Scan for the cell matching the given text and deliver its [X, Y] coordinate at center. 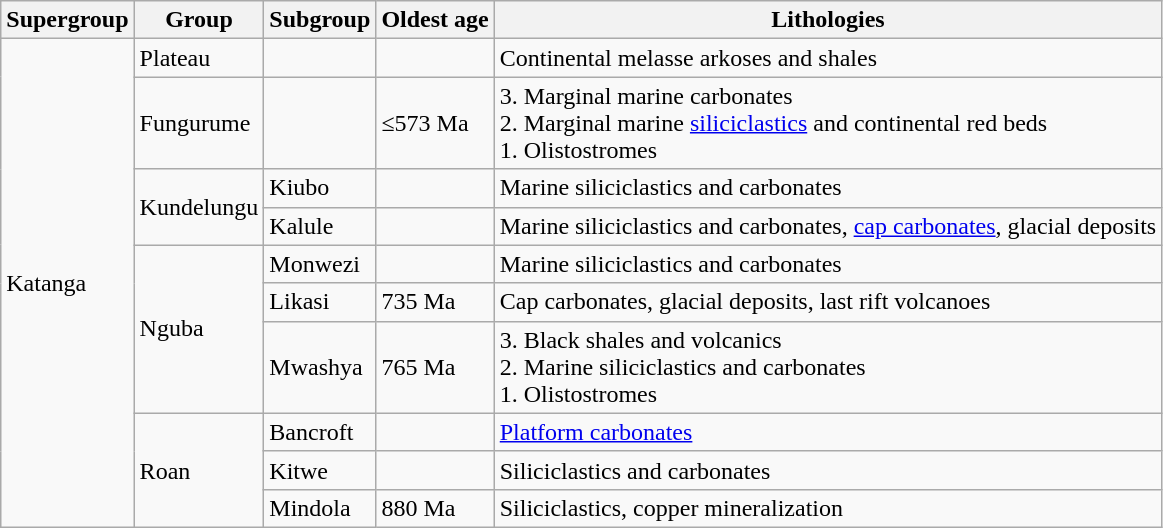
Bancroft [320, 432]
Kalule [320, 226]
Likasi [320, 302]
765 Ma [435, 367]
≤573 Ma [435, 123]
Siliciclastics and carbonates [828, 470]
Kiubo [320, 188]
735 Ma [435, 302]
Group [199, 20]
Continental melasse arkoses and shales [828, 58]
Mwashya [320, 367]
Siliciclastics, copper mineralization [828, 508]
Fungurume [199, 123]
Kundelungu [199, 207]
Katanga [68, 284]
Cap carbonates, glacial deposits, last rift volcanoes [828, 302]
880 Ma [435, 508]
Lithologies [828, 20]
Supergroup [68, 20]
Oldest age [435, 20]
Plateau [199, 58]
Nguba [199, 329]
Kitwe [320, 470]
Subgroup [320, 20]
Platform carbonates [828, 432]
Marine siliciclastics and carbonates, cap carbonates, glacial deposits [828, 226]
Monwezi [320, 264]
Roan [199, 470]
3. Black shales and volcanics2. Marine siliciclastics and carbonates 1. Olistostromes [828, 367]
Mindola [320, 508]
3. Marginal marine carbonates2. Marginal marine siliciclastics and continental red beds1. Olistostromes [828, 123]
